Locate the cell with the specified text and output its (x, y) center coordinate. 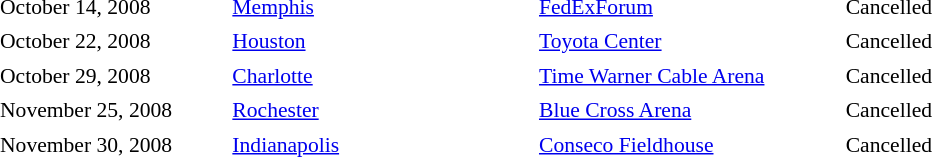
Houston (381, 42)
Blue Cross Arena (688, 110)
Time Warner Cable Arena (688, 76)
Charlotte (381, 76)
Toyota Center (688, 42)
Rochester (381, 110)
